Return the [x, y] coordinate for the center point of the cell that contains the specified text.  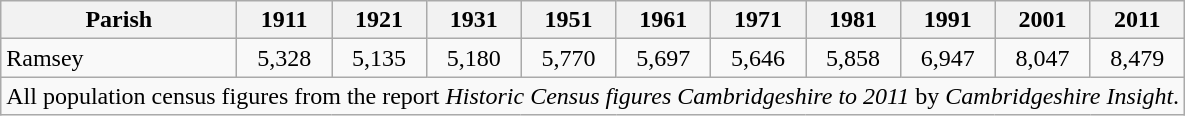
5,135 [380, 58]
5,328 [284, 58]
1961 [664, 20]
Parish [119, 20]
1971 [758, 20]
5,697 [664, 58]
1981 [854, 20]
5,770 [568, 58]
1921 [380, 20]
8,047 [1042, 58]
1911 [284, 20]
5,858 [854, 58]
5,180 [474, 58]
1951 [568, 20]
1991 [948, 20]
8,479 [1138, 58]
2001 [1042, 20]
2011 [1138, 20]
All population census figures from the report Historic Census figures Cambridgeshire to 2011 by Cambridgeshire Insight. [593, 96]
Ramsey [119, 58]
6,947 [948, 58]
1931 [474, 20]
5,646 [758, 58]
